Output the (X, Y) coordinate of the center of the cell containing the given text.  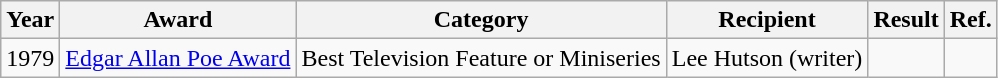
Recipient (767, 20)
Category (481, 20)
1979 (30, 58)
Best Television Feature or Miniseries (481, 58)
Award (178, 20)
Result (906, 20)
Lee Hutson (writer) (767, 58)
Ref. (970, 20)
Year (30, 20)
Edgar Allan Poe Award (178, 58)
